Identify which cell holds the provided text, then report its [X, Y] central coordinate. 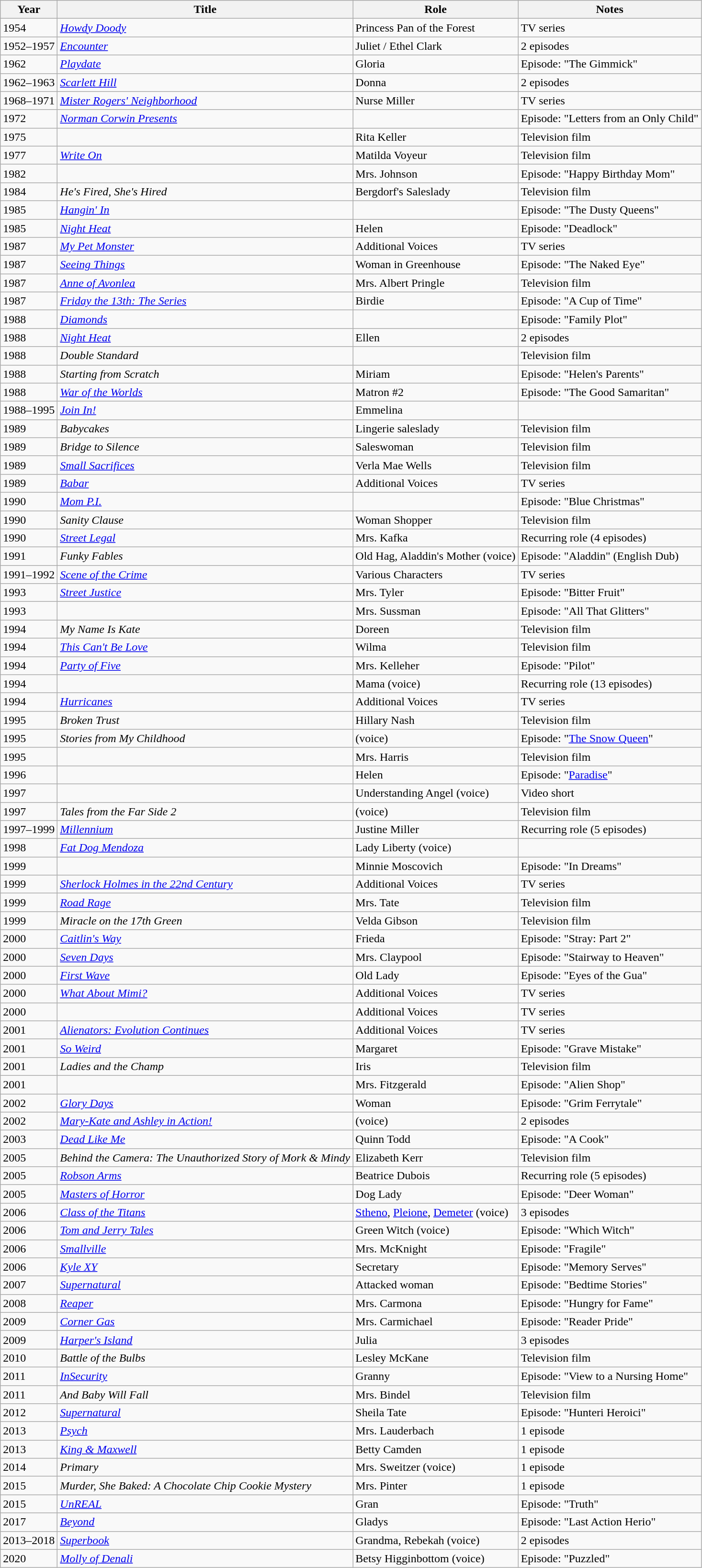
Various Characters [436, 575]
Woman Shopper [436, 519]
Hillary Nash [436, 720]
2014 [29, 1467]
Mrs. Pinter [436, 1486]
Green Witch (voice) [436, 1230]
First Wave [205, 975]
1954 [29, 28]
Behind the Camera: The Unauthorized Story of Mork & Mindy [205, 1158]
Episode: "Family Plot" [610, 319]
1975 [29, 137]
Understanding Angel (voice) [436, 793]
1996 [29, 775]
Mama (voice) [436, 684]
Episode: "A Cook" [610, 1139]
Superbook [205, 1540]
1952–1957 [29, 46]
Recurring role (13 episodes) [610, 684]
Howdy Doody [205, 28]
My Pet Monster [205, 247]
Bridge to Silence [205, 447]
Street Legal [205, 538]
What About Mimi? [205, 993]
Episode: "Pilot" [610, 666]
Episode: "The Good Samaritan" [610, 392]
Episode: "Hungry for Fame" [610, 1303]
Gladys [436, 1522]
2008 [29, 1303]
Episode: "Fragile" [610, 1249]
1977 [29, 155]
Mrs. Tyler [436, 593]
Episode: "Bitter Fruit" [610, 593]
Playdate [205, 64]
Caitlin's Way [205, 939]
Episode: "The Gimmick" [610, 64]
Alienators: Evolution Continues [205, 1030]
Mrs. Kafka [436, 538]
Stories from My Childhood [205, 738]
Wilma [436, 647]
Street Justice [205, 593]
Donna [436, 82]
2010 [29, 1358]
Mrs. Claypool [436, 957]
Episode: "Memory Serves" [610, 1267]
Starting from Scratch [205, 374]
Episode: "Grim Ferrytale" [610, 1103]
UnREAL [205, 1504]
Episode: "Reader Pride" [610, 1321]
1997–1999 [29, 830]
Glory Days [205, 1103]
Millennium [205, 830]
Mrs. Albert Pringle [436, 283]
Episode: "Grave Mistake" [610, 1048]
1988–1995 [29, 410]
Mrs. Fitzgerald [436, 1084]
Smallville [205, 1249]
Norman Corwin Presents [205, 119]
Rita Keller [436, 137]
Emmelina [436, 410]
Small Sacrifices [205, 465]
Battle of the Bulbs [205, 1358]
Psych [205, 1431]
So Weird [205, 1048]
Fat Dog Mendoza [205, 848]
Episode: "Eyes of the Gua" [610, 975]
Granny [436, 1376]
Robson Arms [205, 1176]
Old Lady [436, 975]
Dog Lady [436, 1194]
Diamonds [205, 319]
2013–2018 [29, 1540]
Doreen [436, 629]
Seven Days [205, 957]
Title [205, 10]
Episode: "Deer Woman" [610, 1194]
Juliet / Ethel Clark [436, 46]
This Can't Be Love [205, 647]
Episode: "The Snow Queen" [610, 738]
Dead Like Me [205, 1139]
Ladies and the Champ [205, 1066]
My Name Is Kate [205, 629]
Minnie Moscovich [436, 866]
Episode: "Bedtime Stories" [610, 1285]
1984 [29, 192]
Harper's Island [205, 1340]
Murder, She Baked: A Chocolate Chip Cookie Mystery [205, 1486]
2012 [29, 1413]
Write On [205, 155]
Justine Miller [436, 830]
1968–1971 [29, 101]
Grandma, Rebekah (voice) [436, 1540]
Episode: "View to a Nursing Home" [610, 1376]
Lingerie saleslady [436, 429]
Broken Trust [205, 720]
Episode: "Happy Birthday Mom" [610, 173]
Episode: "Hunteri Heroici" [610, 1413]
Mrs. Carmona [436, 1303]
Episode: "In Dreams" [610, 866]
War of the Worlds [205, 392]
Friday the 13th: The Series [205, 301]
Betty Camden [436, 1449]
Frieda [436, 939]
Join In! [205, 410]
Nurse Miller [436, 101]
Episode: "Deadlock" [610, 228]
Gran [436, 1504]
Episode: "Which Witch" [610, 1230]
Notes [610, 10]
Mister Rogers' Neighborhood [205, 101]
2003 [29, 1139]
Matilda Voyeur [436, 155]
Mrs. Carmichael [436, 1321]
1998 [29, 848]
Episode: "Stray: Part 2" [610, 939]
Mrs. Kelleher [436, 666]
Role [436, 10]
Matron #2 [436, 392]
Babycakes [205, 429]
1962 [29, 64]
Seeing Things [205, 265]
Tales from the Far Side 2 [205, 812]
Mrs. Tate [436, 902]
Miracle on the 17th Green [205, 921]
Episode: "Aladdin" (English Dub) [610, 556]
Episode: "Blue Christmas" [610, 501]
King & Maxwell [205, 1449]
Beatrice Dubois [436, 1176]
1991 [29, 556]
Woman in Greenhouse [436, 265]
Anne of Avonlea [205, 283]
Party of Five [205, 666]
Saleswoman [436, 447]
Episode: "Helen's Parents" [610, 374]
Primary [205, 1467]
Mrs. Sweitzer (voice) [436, 1467]
Babar [205, 483]
Woman [436, 1103]
Velda Gibson [436, 921]
2007 [29, 1285]
Scene of the Crime [205, 575]
And Baby Will Fall [205, 1395]
1991–1992 [29, 575]
Hangin' In [205, 210]
Class of the Titans [205, 1212]
Mrs. Johnson [436, 173]
Episode: "Paradise" [610, 775]
Elizabeth Kerr [436, 1158]
Kyle XY [205, 1267]
Quinn Todd [436, 1139]
Episode: "The Naked Eye" [610, 265]
Corner Gas [205, 1321]
Double Standard [205, 356]
Episode: "Truth" [610, 1504]
Encounter [205, 46]
Funky Fables [205, 556]
Tom and Jerry Tales [205, 1230]
Episode: "All That Glitters" [610, 611]
2020 [29, 1558]
Princess Pan of the Forest [436, 28]
Miriam [436, 374]
Beyond [205, 1522]
1982 [29, 173]
Mrs. McKnight [436, 1249]
Molly of Denali [205, 1558]
Attacked woman [436, 1285]
Lady Liberty (voice) [436, 848]
Old Hag, Aladdin's Mother (voice) [436, 556]
Sheila Tate [436, 1413]
Stheno, Pleione, Demeter (voice) [436, 1212]
Secretary [436, 1267]
Episode: "A Cup of Time" [610, 301]
Masters of Horror [205, 1194]
Mom P.I. [205, 501]
Margaret [436, 1048]
Episode: "Last Action Herio" [610, 1522]
1962–1963 [29, 82]
Reaper [205, 1303]
Episode: "Letters from an Only Child" [610, 119]
Recurring role (4 episodes) [610, 538]
2017 [29, 1522]
Episode: "The Dusty Queens" [610, 210]
Mrs. Bindel [436, 1395]
He's Fired, She's Hired [205, 192]
Video short [610, 793]
Julia [436, 1340]
Episode: "Alien Shop" [610, 1084]
Episode: "Stairway to Heaven" [610, 957]
Verla Mae Wells [436, 465]
Betsy Higginbottom (voice) [436, 1558]
Year [29, 10]
InSecurity [205, 1376]
Iris [436, 1066]
Episode: "Puzzled" [610, 1558]
Birdie [436, 301]
Mrs. Sussman [436, 611]
Mrs. Lauderbach [436, 1431]
1972 [29, 119]
Bergdorf's Saleslady [436, 192]
Lesley McKane [436, 1358]
Sanity Clause [205, 519]
Sherlock Holmes in the 22nd Century [205, 884]
Mary-Kate and Ashley in Action! [205, 1121]
Road Rage [205, 902]
Hurricanes [205, 702]
Scarlett Hill [205, 82]
Gloria [436, 64]
Ellen [436, 338]
Mrs. Harris [436, 756]
